Search for the cell housing the specified text and yield its [x, y] center coordinate. 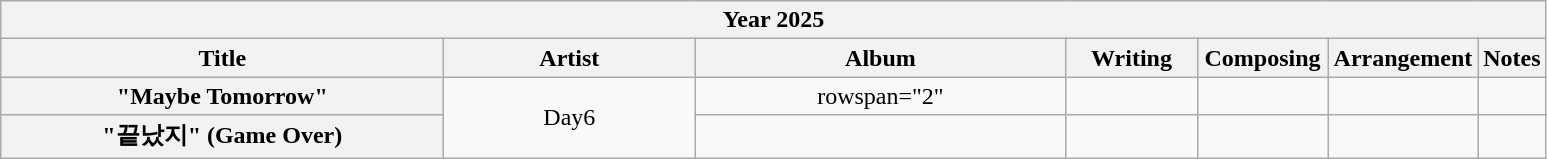
"Maybe Tomorrow" [222, 96]
Title [222, 58]
Day6 [570, 118]
Arrangement [1403, 58]
Artist [570, 58]
Composing [1262, 58]
Year 2025 [774, 20]
Album [880, 58]
rowspan="2" [880, 96]
Writing [1132, 58]
Notes [1512, 58]
"끝났지" (Game Over) [222, 136]
